For the text-containing cell, return its midpoint in [X, Y] coordinate format. 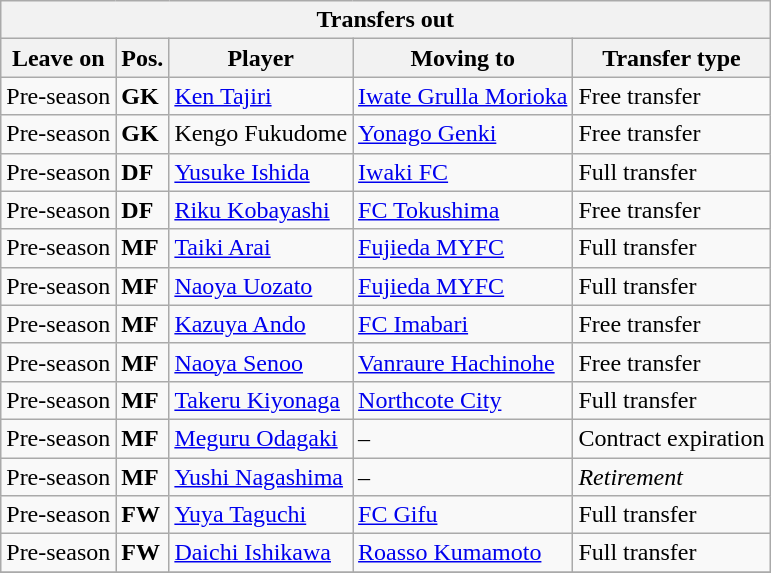
Taiki Arai [261, 248]
Naoya Senoo [261, 362]
Kazuya Ando [261, 324]
Transfer type [672, 58]
Iwate Grulla Morioka [463, 96]
Ken Tajiri [261, 96]
Yuya Taguchi [261, 515]
Takeru Kiyonaga [261, 400]
Naoya Uozato [261, 286]
FC Imabari [463, 324]
Daichi Ishikawa [261, 553]
Yusuke Ishida [261, 172]
Yonago Genki [463, 134]
Player [261, 58]
Iwaki FC [463, 172]
Leave on [58, 58]
Kengo Fukudome [261, 134]
Northcote City [463, 400]
Riku Kobayashi [261, 210]
Pos. [142, 58]
Moving to [463, 58]
Transfers out [386, 20]
Yushi Nagashima [261, 477]
Vanraure Hachinohe [463, 362]
Roasso Kumamoto [463, 553]
Meguru Odagaki [261, 438]
FC Gifu [463, 515]
Contract expiration [672, 438]
Retirement [672, 477]
FC Tokushima [463, 210]
